Detect which cell encompasses the target text, then output its [X, Y] center coordinate. 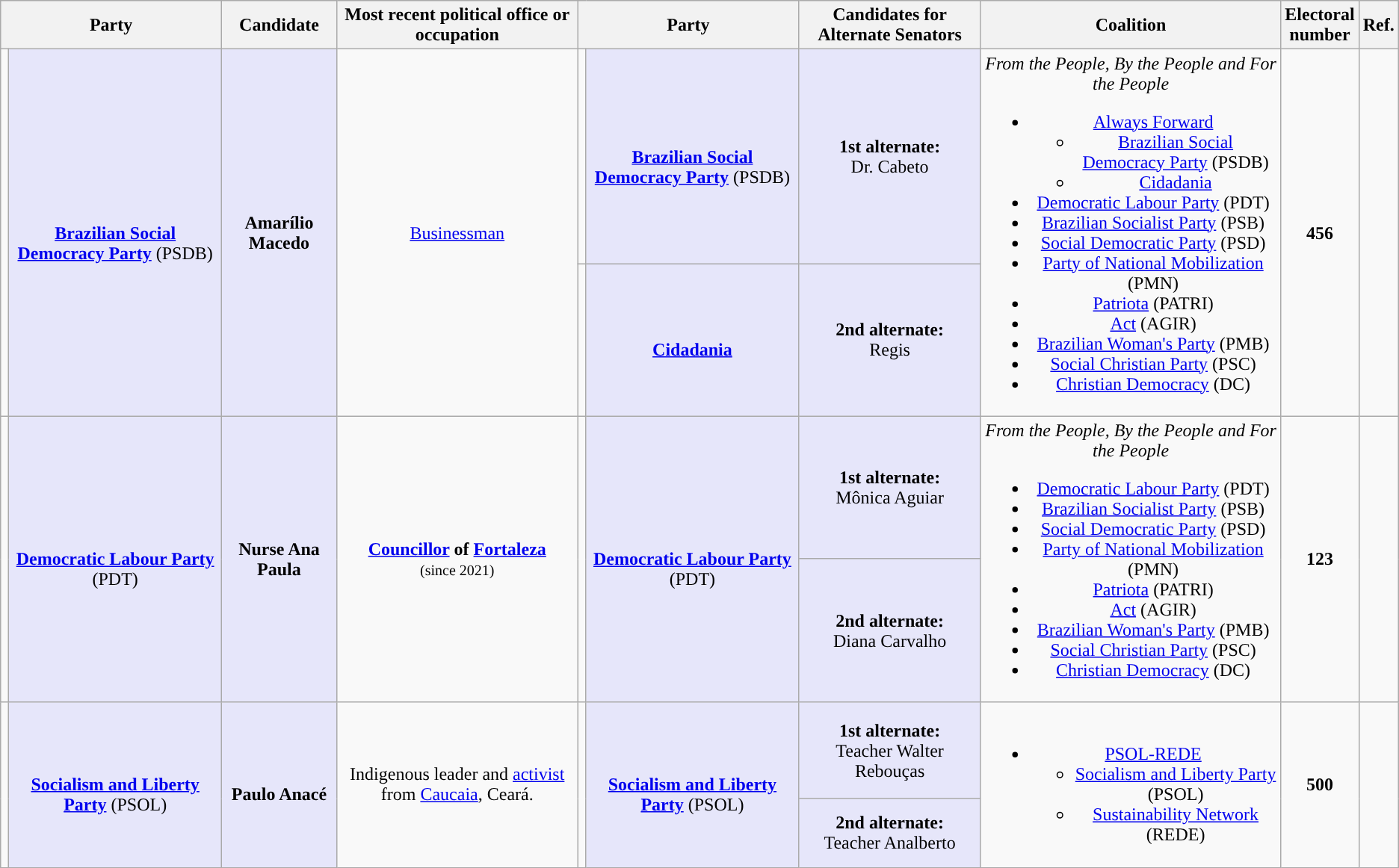
Ref. [1378, 25]
Indigenous leader and activist from Caucaia, Ceará. [457, 784]
Candidate [279, 25]
123 [1320, 559]
1st alternate:Teacher Walter Rebouças [890, 751]
2nd alternate:Diana Carvalho [890, 630]
2nd alternate:Regis [890, 341]
2nd alternate:Teacher Analberto [890, 833]
Coalition [1130, 25]
500 [1320, 784]
PSOL-REDESocialism and Liberty Party (PSOL)Sustainability Network (REDE) [1130, 784]
Amarílio Macedo [279, 233]
Most recent political office or occupation [457, 25]
Councillor of Fortaleza(since 2021) [457, 559]
Nurse Ana Paula [279, 559]
Electoralnumber [1320, 25]
1st alternate:Dr. Cabeto [890, 157]
Businessman [457, 233]
Paulo Anacé [279, 784]
456 [1320, 233]
Candidates for Alternate Senators [890, 25]
1st alternate:Mônica Aguiar [890, 488]
Cidadania [692, 341]
